For the text-containing cell, return its midpoint in (x, y) coordinate format. 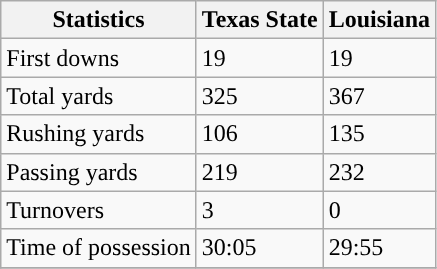
29:55 (379, 248)
Louisiana (379, 20)
0 (379, 210)
367 (379, 96)
First downs (99, 58)
Texas State (260, 20)
Time of possession (99, 248)
232 (379, 172)
Passing yards (99, 172)
Statistics (99, 20)
Turnovers (99, 210)
Rushing yards (99, 134)
30:05 (260, 248)
106 (260, 134)
3 (260, 210)
325 (260, 96)
Total yards (99, 96)
135 (379, 134)
219 (260, 172)
